Scan for the cell matching the given text and deliver its [x, y] coordinate at center. 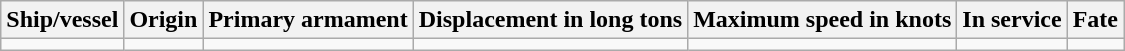
Origin [164, 20]
Maximum speed in knots [822, 20]
Fate [1095, 20]
Displacement in long tons [550, 20]
Primary armament [308, 20]
In service [1012, 20]
Ship/vessel [62, 20]
